Identify which cell holds the provided text, then report its [X, Y] central coordinate. 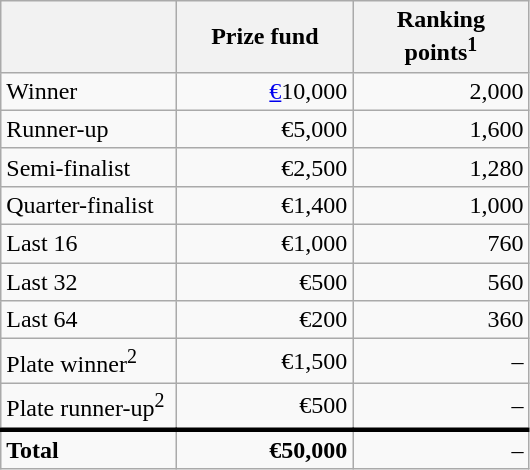
Prize fund [265, 37]
Last 32 [89, 282]
Quarter-finalist [89, 205]
€2,500 [265, 167]
1,280 [441, 167]
2,000 [441, 91]
€1,400 [265, 205]
Total [89, 449]
Last 16 [89, 244]
Semi-finalist [89, 167]
€50,000 [265, 449]
Last 64 [89, 320]
Runner-up [89, 129]
€200 [265, 320]
€10,000 [265, 91]
Plate winner2 [89, 362]
760 [441, 244]
1,000 [441, 205]
€1,000 [265, 244]
1,600 [441, 129]
360 [441, 320]
Winner [89, 91]
€1,500 [265, 362]
Ranking points1 [441, 37]
€5,000 [265, 129]
560 [441, 282]
Plate runner-up2 [89, 406]
